Return (x, y) of the center of cell containing provided text 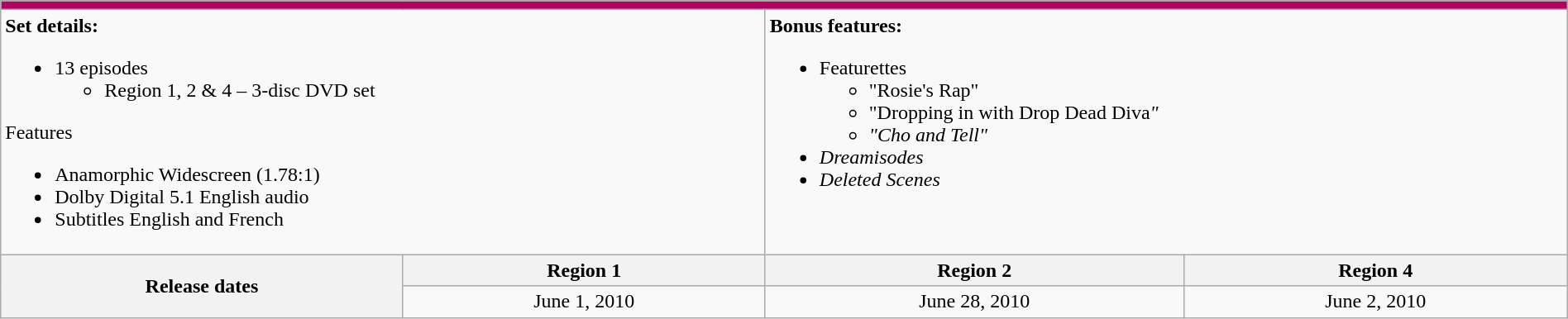
Region 4 (1375, 270)
Region 1 (584, 270)
June 1, 2010 (584, 302)
June 28, 2010 (974, 302)
Release dates (202, 286)
Region 2 (974, 270)
June 2, 2010 (1375, 302)
Bonus features:Featurettes"Rosie's Rap""Dropping in with Drop Dead Diva""Cho and Tell"DreamisodesDeleted Scenes (1166, 132)
